Search for the cell housing the specified text and yield its [X, Y] center coordinate. 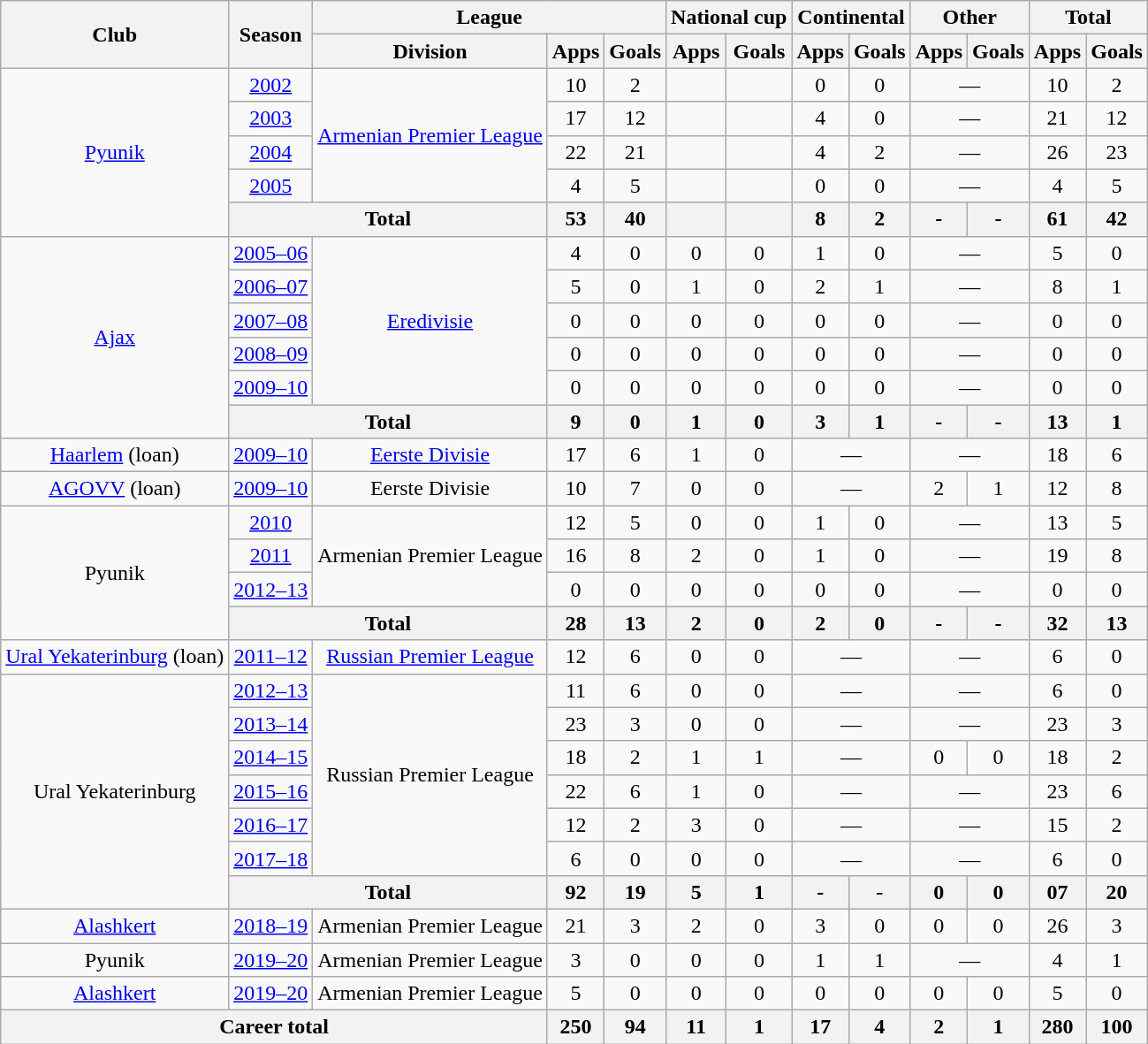
250 [575, 1027]
9 [575, 422]
League [490, 18]
2004 [270, 152]
280 [1057, 1027]
Continental [851, 18]
2011 [270, 556]
2018–19 [270, 926]
National cup [729, 18]
2016–17 [270, 825]
Division [430, 51]
15 [1057, 825]
2008–09 [270, 354]
2005 [270, 186]
2006–07 [270, 286]
7 [635, 489]
20 [1117, 892]
Other [969, 18]
94 [635, 1027]
2014–15 [270, 758]
2002 [270, 85]
2017–18 [270, 858]
2013–14 [270, 724]
32 [1057, 623]
Ajax [115, 337]
2005–06 [270, 253]
2003 [270, 118]
Eredivisie [430, 320]
92 [575, 892]
42 [1117, 219]
Season [270, 34]
Career total [274, 1027]
2015–16 [270, 791]
16 [575, 556]
AGOVV (loan) [115, 489]
2010 [270, 522]
40 [635, 219]
Haarlem (loan) [115, 455]
Club [115, 34]
28 [575, 623]
Ural Yekaterinburg (loan) [115, 657]
61 [1057, 219]
100 [1117, 1027]
2007–08 [270, 320]
07 [1057, 892]
53 [575, 219]
2011–12 [270, 657]
Ural Yekaterinburg [115, 791]
